Search for the cell housing the specified text and yield its (x, y) center coordinate. 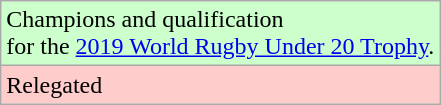
Champions and qualificationfor the 2019 World Rugby Under 20 Trophy. (220, 34)
Relegated (220, 85)
